Find where the given text appears and provide that cell's center as (X, Y) coordinate. 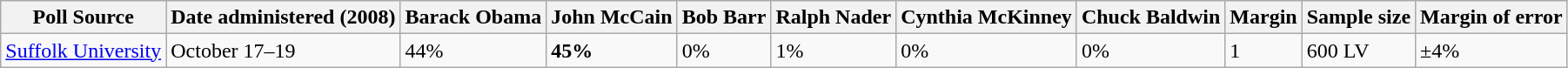
Margin of error (1491, 17)
600 LV (1358, 51)
Ralph Nader (834, 17)
Barack Obama (473, 17)
John McCain (612, 17)
Cynthia McKinney (987, 17)
Sample size (1358, 17)
1% (834, 51)
Chuck Baldwin (1150, 17)
44% (473, 51)
Poll Source (84, 17)
Date administered (2008) (284, 17)
±4% (1491, 51)
45% (612, 51)
Bob Barr (724, 17)
Suffolk University (84, 51)
October 17–19 (284, 51)
1 (1263, 51)
Margin (1263, 17)
